Detect which cell encompasses the target text, then output its (x, y) center coordinate. 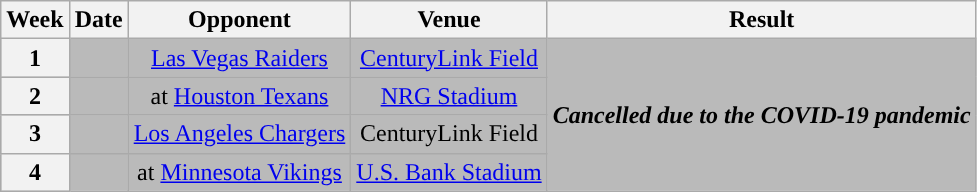
Las Vegas Raiders (240, 58)
3 (35, 134)
Week (35, 20)
Los Angeles Chargers (240, 134)
U.S. Bank Stadium (449, 172)
at Minnesota Vikings (240, 172)
4 (35, 172)
NRG Stadium (449, 96)
Result (762, 20)
1 (35, 58)
Opponent (240, 20)
Venue (449, 20)
at Houston Texans (240, 96)
Date (98, 20)
Cancelled due to the COVID-19 pandemic (762, 115)
2 (35, 96)
